Locate the cell with the specified text and output its [X, Y] center coordinate. 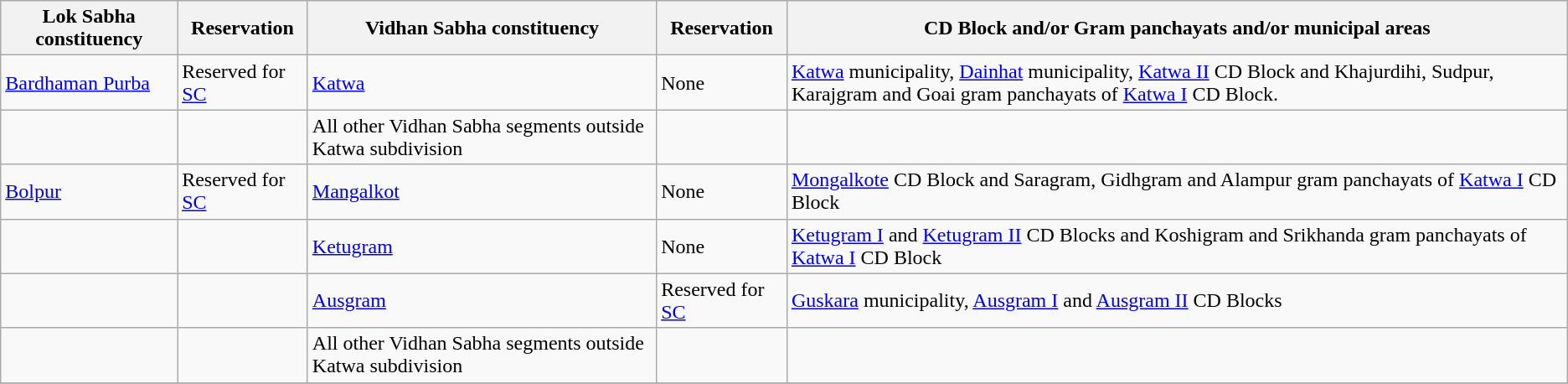
CD Block and/or Gram panchayats and/or municipal areas [1177, 29]
Guskara municipality, Ausgram I and Ausgram II CD Blocks [1177, 300]
Ketugram [482, 246]
Vidhan Sabha constituency [482, 29]
Katwa municipality, Dainhat municipality, Katwa II CD Block and Khajurdihi, Sudpur, Karajgram and Goai gram panchayats of Katwa I CD Block. [1177, 82]
Lok Sabha constituency [89, 29]
Bardhaman Purba [89, 82]
Katwa [482, 82]
Ausgram [482, 300]
Ketugram I and Ketugram II CD Blocks and Koshigram and Srikhanda gram panchayats of Katwa I CD Block [1177, 246]
Mangalkot [482, 191]
Bolpur [89, 191]
Mongalkote CD Block and Saragram, Gidhgram and Alampur gram panchayats of Katwa I CD Block [1177, 191]
